Return the (x, y) coordinate for the center point of the cell that contains the specified text.  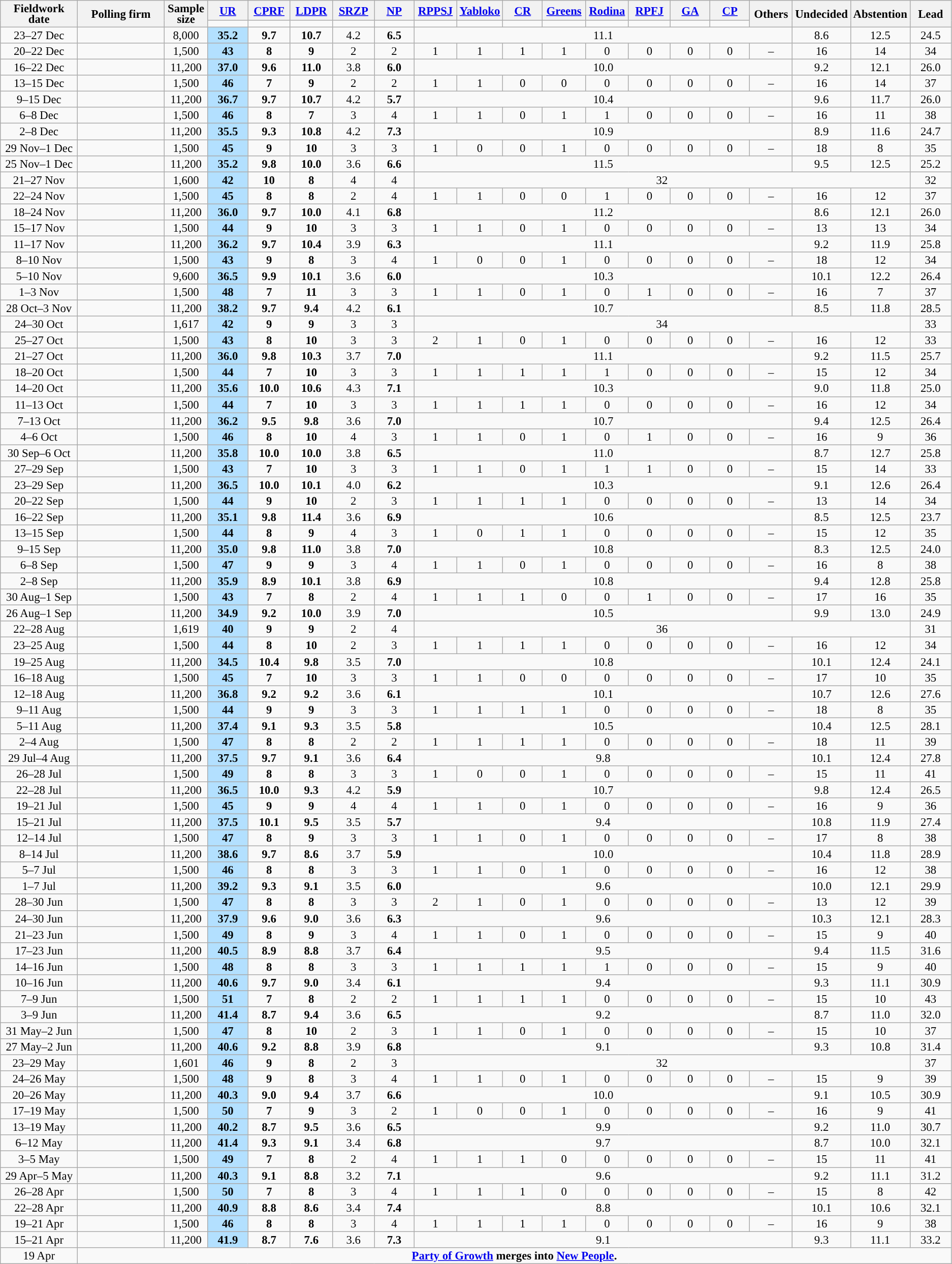
26.5 (931, 790)
4.0 (354, 485)
GA (690, 10)
7.6 (311, 1240)
18–20 Oct (39, 373)
21–27 Nov (39, 180)
28 Oct–3 Nov (39, 309)
11.6 (880, 132)
NP (394, 10)
6–12 May (39, 1144)
35.9 (228, 581)
CPRF (269, 10)
8–14 Jul (39, 854)
22–24 Nov (39, 196)
LDPR (311, 10)
28.1 (931, 726)
24–26 May (39, 1079)
35.5 (228, 132)
12–14 Jul (39, 838)
21–27 Oct (39, 356)
6.2 (394, 485)
14–20 Oct (39, 389)
Lead (931, 14)
36.8 (228, 694)
11.7 (880, 100)
Party of Growth merges into New People. (515, 1256)
12–18 Aug (39, 694)
6–8 Sep (39, 565)
RPFJ (649, 10)
35.1 (228, 517)
24–30 Jun (39, 918)
26–28 Jul (39, 774)
2–4 Aug (39, 742)
51 (228, 999)
15–21 Apr (39, 1240)
SRZP (354, 10)
1,601 (186, 1063)
27–29 Sep (39, 469)
19–25 Aug (39, 662)
10–16 Jun (39, 983)
23–25 Aug (39, 645)
7.4 (394, 1208)
5–10 Nov (39, 276)
RPPSJ (435, 10)
29 Nov–1 Dec (39, 148)
11.2 (604, 212)
7–9 Jun (39, 999)
8,000 (186, 36)
30 Aug–1 Sep (39, 597)
5–7 Jul (39, 870)
24.7 (931, 132)
31 (931, 629)
3–5 May (39, 1159)
5–11 Aug (39, 726)
40.5 (228, 950)
22–28 Aug (39, 629)
24.5 (931, 36)
32.0 (931, 1015)
30.7 (931, 1127)
28–30 Jun (39, 903)
25.0 (931, 389)
18–24 Nov (39, 212)
13.0 (880, 613)
9,600 (186, 276)
CP (730, 10)
31 May–2 Jun (39, 1031)
26 Aug–1 Sep (39, 613)
5.8 (394, 726)
29 Apr–5 May (39, 1176)
Rodina (607, 10)
22–28 Apr (39, 1208)
19–21 Jul (39, 806)
3–9 Jun (39, 1015)
Undecided (821, 14)
23.7 (931, 517)
28.9 (931, 854)
21–23 Jun (39, 935)
23–29 May (39, 1063)
1–3 Nov (39, 292)
35.8 (228, 453)
39.2 (228, 886)
35.0 (228, 549)
30 Sep–6 Oct (39, 453)
CR (523, 10)
11.4 (311, 517)
4–6 Oct (39, 437)
20–22 Dec (39, 51)
16–22 Dec (39, 68)
Yabloko (480, 10)
40.2 (228, 1127)
Greens (564, 10)
28.5 (931, 309)
10.9 (604, 132)
37.0 (228, 68)
8–10 Nov (39, 260)
31.4 (931, 1047)
23–27 Dec (39, 36)
27.4 (931, 822)
27.8 (931, 758)
11–13 Oct (39, 405)
24.1 (931, 662)
38.2 (228, 309)
38.6 (228, 854)
31.2 (931, 1176)
31.6 (931, 950)
7–13 Oct (39, 421)
12.8 (880, 581)
9–15 Sep (39, 549)
34.9 (228, 613)
15–17 Nov (39, 228)
12.2 (880, 276)
22–28 Jul (39, 790)
17–19 May (39, 1111)
2–8 Dec (39, 132)
13–15 Dec (39, 83)
23–29 Sep (39, 485)
19 Apr (39, 1256)
16–22 Sep (39, 517)
Samplesize (186, 14)
24.0 (931, 549)
25 Nov–1 Dec (39, 164)
8.3 (821, 549)
25.2 (931, 164)
17–23 Jun (39, 950)
25–27 Oct (39, 341)
1–7 Jul (39, 886)
9–11 Aug (39, 710)
20–26 May (39, 1095)
27 May–2 Jun (39, 1047)
24.9 (931, 613)
24–30 Oct (39, 324)
4.3 (354, 389)
28.3 (931, 918)
Abstention (880, 14)
3.2 (354, 1176)
20–22 Sep (39, 501)
4.1 (354, 212)
2–8 Sep (39, 581)
41.9 (228, 1240)
1,619 (186, 629)
35.6 (228, 389)
11–17 Nov (39, 244)
29.9 (931, 886)
16–18 Aug (39, 677)
12.7 (880, 453)
26–28 Apr (39, 1191)
37.4 (228, 726)
37.9 (228, 918)
15–21 Jul (39, 822)
40.9 (228, 1208)
33.2 (931, 1240)
29 Jul–4 Aug (39, 758)
13–19 May (39, 1127)
13–15 Sep (39, 533)
6–8 Dec (39, 116)
25.7 (931, 356)
1,600 (186, 180)
Others (771, 14)
36.7 (228, 100)
14–16 Jun (39, 967)
UR (228, 10)
Polling firm (121, 14)
1,617 (186, 324)
9–15 Dec (39, 100)
27.6 (931, 694)
19–21 Apr (39, 1223)
Fieldwork date (39, 14)
34.5 (228, 662)
